Provide the [x, y] coordinate of the cell's center where the given text is located.  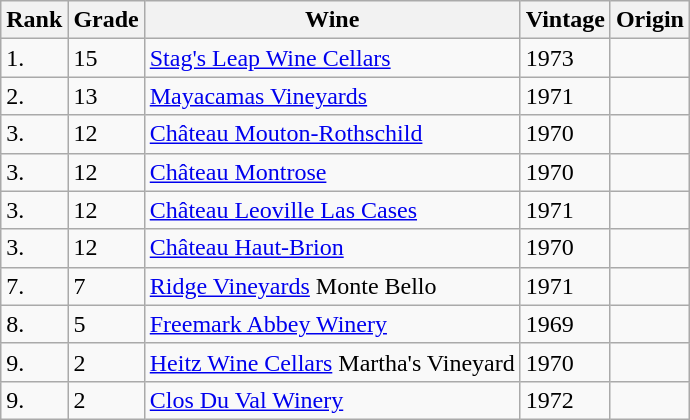
1973 [565, 58]
5 [106, 324]
13 [106, 96]
7. [34, 286]
2. [34, 96]
1969 [565, 324]
Wine [332, 20]
Rank [34, 20]
Mayacamas Vineyards [332, 96]
Ridge Vineyards Monte Bello [332, 286]
1. [34, 58]
Grade [106, 20]
Clos Du Val Winery [332, 400]
Château Montrose [332, 172]
Vintage [565, 20]
8. [34, 324]
Heitz Wine Cellars Martha's Vineyard [332, 362]
Château Leoville Las Cases [332, 210]
Château Haut-Brion [332, 248]
Origin [650, 20]
7 [106, 286]
Freemark Abbey Winery [332, 324]
Château Mouton-Rothschild [332, 134]
15 [106, 58]
1972 [565, 400]
Stag's Leap Wine Cellars [332, 58]
